Search for the cell housing the specified text and yield its (x, y) center coordinate. 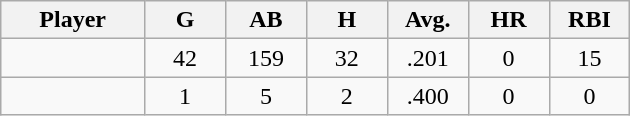
.400 (428, 96)
15 (590, 58)
42 (186, 58)
G (186, 20)
1 (186, 96)
.201 (428, 58)
HR (508, 20)
5 (266, 96)
Avg. (428, 20)
H (346, 20)
AB (266, 20)
RBI (590, 20)
32 (346, 58)
2 (346, 96)
159 (266, 58)
Player (73, 20)
